Scan for the cell matching the given text and deliver its [X, Y] coordinate at center. 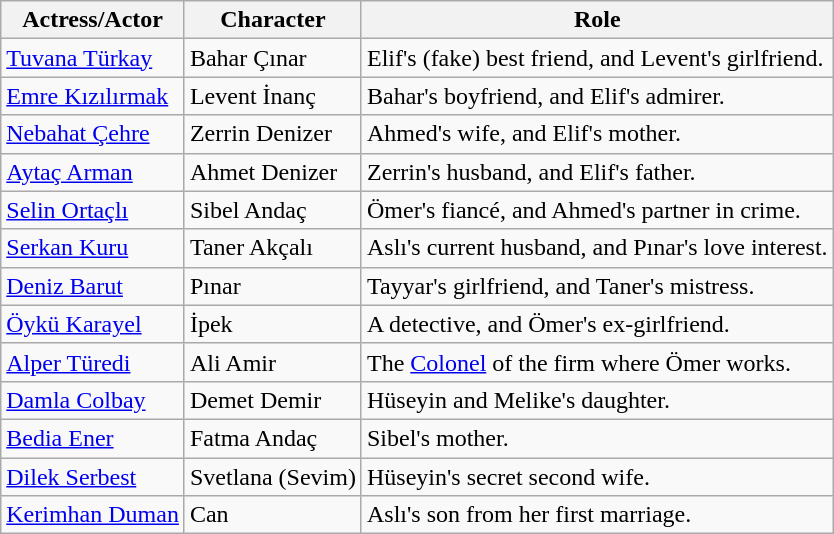
Elif's (fake) best friend, and Levent's girlfriend. [597, 58]
Fatma Andaç [272, 438]
Role [597, 20]
Can [272, 515]
Sibel's mother. [597, 438]
İpek [272, 324]
Ahmed's wife, and Elif's mother. [597, 134]
Selin Ortaçlı [93, 210]
Ali Amir [272, 362]
A detective, and Ömer's ex-girlfriend. [597, 324]
Öykü Karayel [93, 324]
Aslı's current husband, and Pınar's love interest. [597, 248]
Hüseyin's secret second wife. [597, 477]
Levent İnanç [272, 96]
Ahmet Denizer [272, 172]
Kerimhan Duman [93, 515]
Pınar [272, 286]
Damla Colbay [93, 400]
Character [272, 20]
Alper Türedi [93, 362]
Serkan Kuru [93, 248]
Actress/Actor [93, 20]
The Colonel of the firm where Ömer works. [597, 362]
Ömer's fiancé, and Ahmed's partner in crime. [597, 210]
Dilek Serbest [93, 477]
Taner Akçalı [272, 248]
Tayyar's girlfriend, and Taner's mistress. [597, 286]
Demet Demir [272, 400]
Sibel Andaç [272, 210]
Aytaç Arman [93, 172]
Tuvana Türkay [93, 58]
Zerrin Denizer [272, 134]
Bahar's boyfriend, and Elif's admirer. [597, 96]
Aslı's son from her first marriage. [597, 515]
Hüseyin and Melike's daughter. [597, 400]
Zerrin's husband, and Elif's father. [597, 172]
Nebahat Çehre [93, 134]
Bedia Ener [93, 438]
Emre Kızılırmak [93, 96]
Svetlana (Sevim) [272, 477]
Deniz Barut [93, 286]
Bahar Çınar [272, 58]
